Search for the cell housing the specified text and yield its (X, Y) center coordinate. 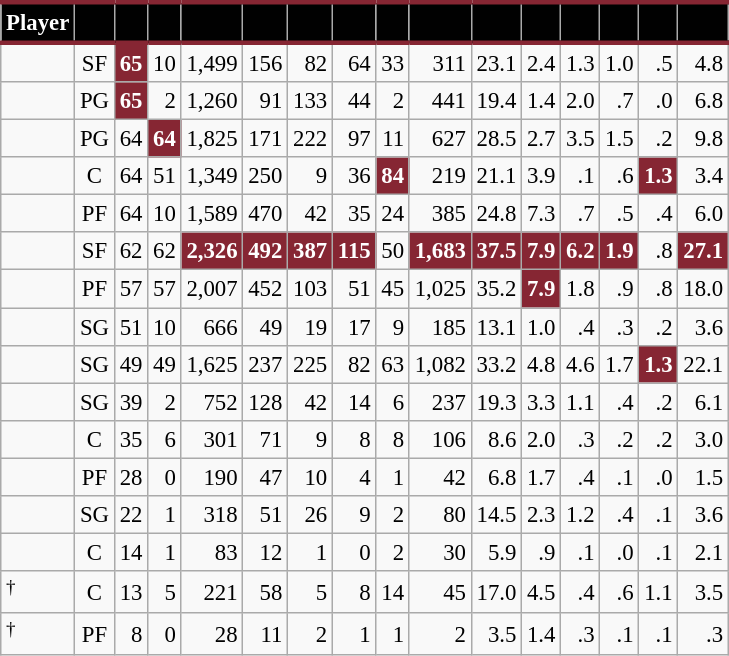
225 (310, 364)
171 (266, 139)
190 (212, 477)
311 (440, 62)
133 (310, 101)
1,499 (212, 62)
13 (130, 592)
1,082 (440, 364)
2.1 (703, 552)
9.8 (703, 139)
3.4 (703, 176)
1,683 (440, 251)
37.5 (496, 251)
63 (392, 364)
12 (266, 552)
23.1 (496, 62)
318 (212, 515)
4.6 (580, 364)
13.1 (496, 327)
115 (354, 251)
18.0 (703, 289)
222 (310, 139)
71 (266, 439)
1.8 (580, 289)
441 (440, 101)
2.4 (542, 62)
84 (392, 176)
1.9 (620, 251)
21.1 (496, 176)
156 (266, 62)
22.1 (703, 364)
752 (212, 402)
666 (212, 327)
5.9 (496, 552)
19.4 (496, 101)
22 (130, 515)
36 (354, 176)
33 (392, 62)
2.7 (542, 139)
1,349 (212, 176)
14.5 (496, 515)
8.6 (496, 439)
6.0 (703, 214)
44 (354, 101)
Player (38, 22)
4 (354, 477)
24.8 (496, 214)
47 (266, 477)
4.5 (542, 592)
6.1 (703, 402)
103 (310, 289)
3.0 (703, 439)
24 (392, 214)
58 (266, 592)
6.2 (580, 251)
185 (440, 327)
452 (266, 289)
26 (310, 515)
627 (440, 139)
30 (440, 552)
1,025 (440, 289)
3.3 (542, 402)
2.3 (542, 515)
80 (440, 515)
387 (310, 251)
33.2 (496, 364)
17 (354, 327)
91 (266, 101)
221 (212, 592)
39 (130, 402)
106 (440, 439)
3.9 (542, 176)
35.2 (496, 289)
7.3 (542, 214)
219 (440, 176)
19.3 (496, 402)
470 (266, 214)
1,260 (212, 101)
28.5 (496, 139)
128 (266, 402)
50 (392, 251)
83 (212, 552)
17.0 (496, 592)
2,007 (212, 289)
2,326 (212, 251)
1,589 (212, 214)
1.2 (580, 515)
250 (266, 176)
492 (266, 251)
27.1 (703, 251)
1,825 (212, 139)
301 (212, 439)
19 (310, 327)
385 (440, 214)
97 (354, 139)
1,625 (212, 364)
